For the text-containing cell, return its midpoint in (X, Y) coordinate format. 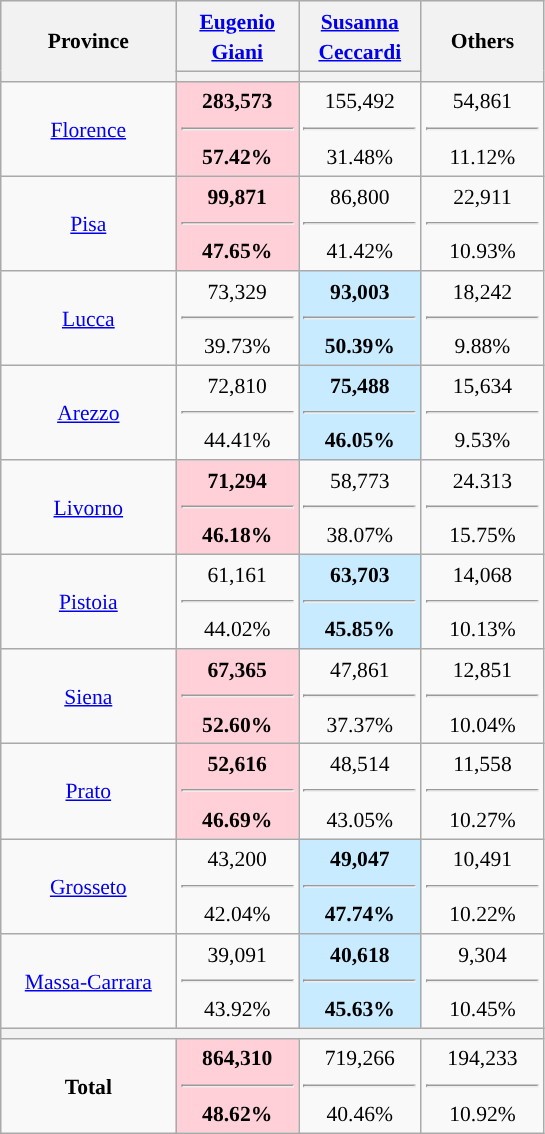
Susanna Ceccardi (360, 36)
10,491 10.22% (482, 886)
Grosseto (88, 886)
9,304 10.45% (482, 982)
Lucca (88, 318)
67,36552.60% (238, 698)
24.313 15.75% (482, 508)
49,047 47.74% (360, 886)
14,068 10.13% (482, 602)
39,091 43.92% (238, 982)
Province (88, 41)
Pistoia (88, 602)
Florence (88, 128)
719,266 40.46% (360, 1086)
Massa-Carrara (88, 982)
Eugenio Giani (238, 36)
Arezzo (88, 412)
15,634 9.53% (482, 412)
58,773 38.07% (360, 508)
99,871 47.65% (238, 224)
61,16144.02% (238, 602)
40,618 45.63% (360, 982)
86,800 41.42% (360, 224)
75,488 46.05% (360, 412)
22,911 10.93% (482, 224)
18,242 9.88% (482, 318)
47,861 37.37% (360, 698)
73,329 39.73% (238, 318)
Others (482, 41)
48,514 43.05% (360, 792)
52,61646.69% (238, 792)
155,492 31.48% (360, 128)
93,003 50.39% (360, 318)
Prato (88, 792)
Pisa (88, 224)
43,200 42.04% (238, 886)
72,810 44.41% (238, 412)
Siena (88, 698)
864,31048.62% (238, 1086)
194,233 10.92% (482, 1086)
Livorno (88, 508)
71,29446.18% (238, 508)
54,861 11.12% (482, 128)
63,703 45.85% (360, 602)
12,851 10.04% (482, 698)
283,573 57.42% (238, 128)
Total (88, 1086)
11,558 10.27% (482, 792)
